Determine the [x, y] coordinate at the center of the cell enclosing the given text.  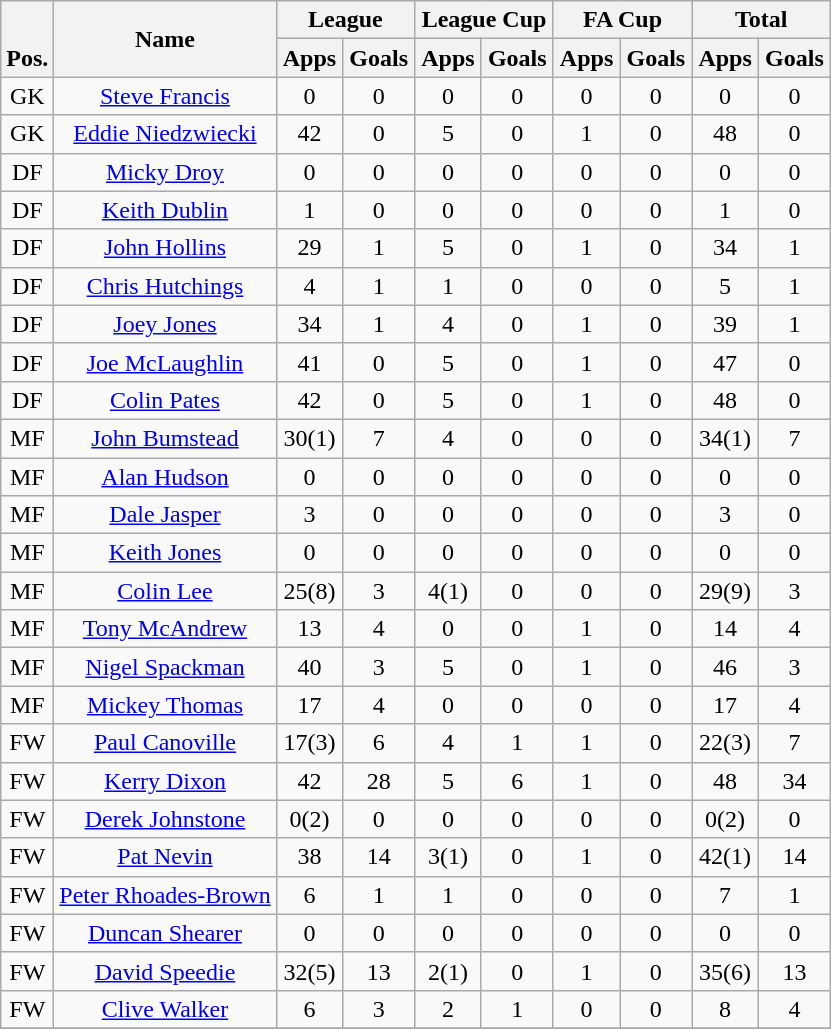
35(6) [726, 971]
Paul Canoville [165, 743]
Tony McAndrew [165, 629]
League Cup [484, 20]
FA Cup [622, 20]
3(1) [448, 857]
Colin Pates [165, 400]
17(3) [310, 743]
Chris Hutchings [165, 286]
Dale Jasper [165, 515]
League [346, 20]
34(1) [726, 438]
Nigel Spackman [165, 667]
Steve Francis [165, 96]
Eddie Niedzwiecki [165, 134]
Name [165, 39]
Peter Rhoades-Brown [165, 895]
Total [762, 20]
Kerry Dixon [165, 781]
30(1) [310, 438]
4(1) [448, 591]
22(3) [726, 743]
2 [448, 1009]
David Speedie [165, 971]
Clive Walker [165, 1009]
Joe McLaughlin [165, 362]
Keith Dublin [165, 210]
47 [726, 362]
Duncan Shearer [165, 933]
25(8) [310, 591]
46 [726, 667]
John Bumstead [165, 438]
8 [726, 1009]
42(1) [726, 857]
Pos. [28, 39]
Alan Hudson [165, 477]
Mickey Thomas [165, 705]
Keith Jones [165, 553]
Joey Jones [165, 324]
Derek Johnstone [165, 819]
Colin Lee [165, 591]
Micky Droy [165, 172]
2(1) [448, 971]
32(5) [310, 971]
29 [310, 248]
Pat Nevin [165, 857]
28 [379, 781]
40 [310, 667]
John Hollins [165, 248]
41 [310, 362]
38 [310, 857]
39 [726, 324]
29(9) [726, 591]
